Output the (X, Y) coordinate of the center of the cell containing the given text.  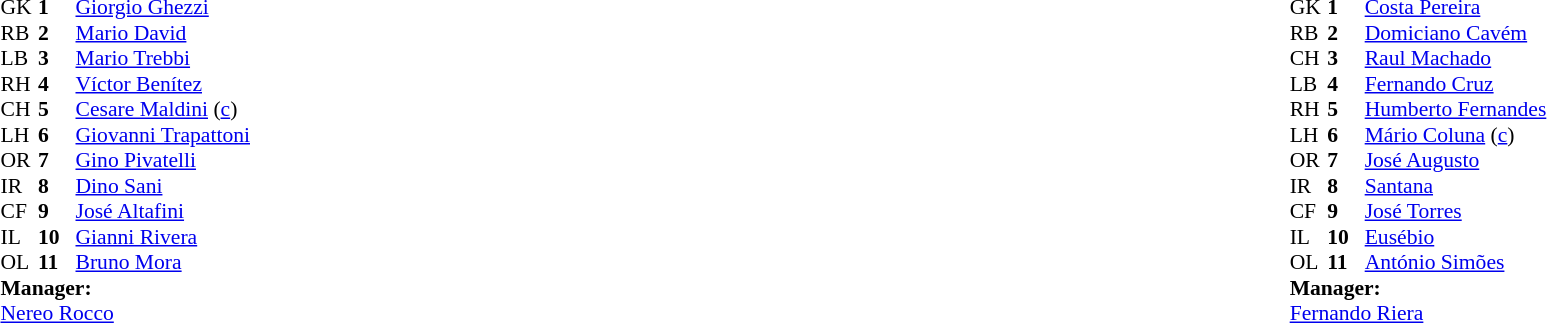
Santana (1456, 186)
José Torres (1456, 211)
Fernando Cruz (1456, 84)
Gianni Rivera (163, 237)
Raul Machado (1456, 59)
Dino Sani (163, 186)
Mario Trebbi (163, 59)
Mario David (163, 33)
António Simões (1456, 263)
Humberto Fernandes (1456, 109)
Víctor Benítez (163, 84)
Mário Coluna (c) (1456, 135)
Bruno Mora (163, 263)
Domiciano Cavém (1456, 33)
José Altafini (163, 211)
Eusébio (1456, 237)
Giovanni Trapattoni (163, 135)
Cesare Maldini (c) (163, 109)
Gino Pivatelli (163, 161)
José Augusto (1456, 161)
